Detect which cell encompasses the target text, then output its [x, y] center coordinate. 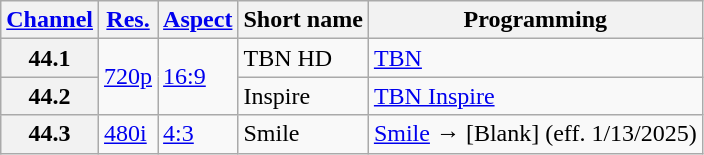
Short name [303, 20]
4:3 [198, 134]
480i [128, 134]
44.2 [50, 96]
Channel [50, 20]
720p [128, 77]
Programming [535, 20]
TBN Inspire [535, 96]
Smile [303, 134]
16:9 [198, 77]
Smile → [Blank] (eff. 1/13/2025) [535, 134]
Inspire [303, 96]
TBN HD [303, 58]
44.1 [50, 58]
Aspect [198, 20]
TBN [535, 58]
Res. [128, 20]
44.3 [50, 134]
